Extract the (X, Y) coordinate from the center of the cell holding the provided text.  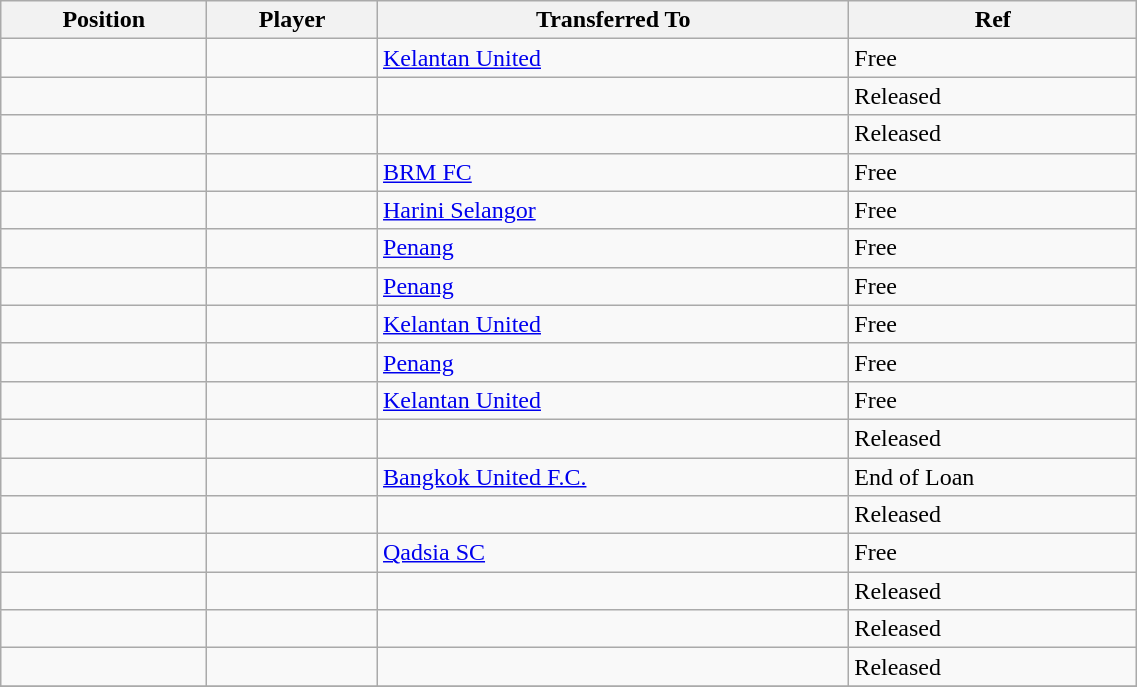
Ref (993, 20)
End of Loan (993, 477)
Bangkok United F.C. (614, 477)
Qadsia SC (614, 553)
Harini Selangor (614, 210)
BRM FC (614, 172)
Transferred To (614, 20)
Player (292, 20)
Position (104, 20)
